Provide the (x, y) coordinate of the cell's center where the given text is located.  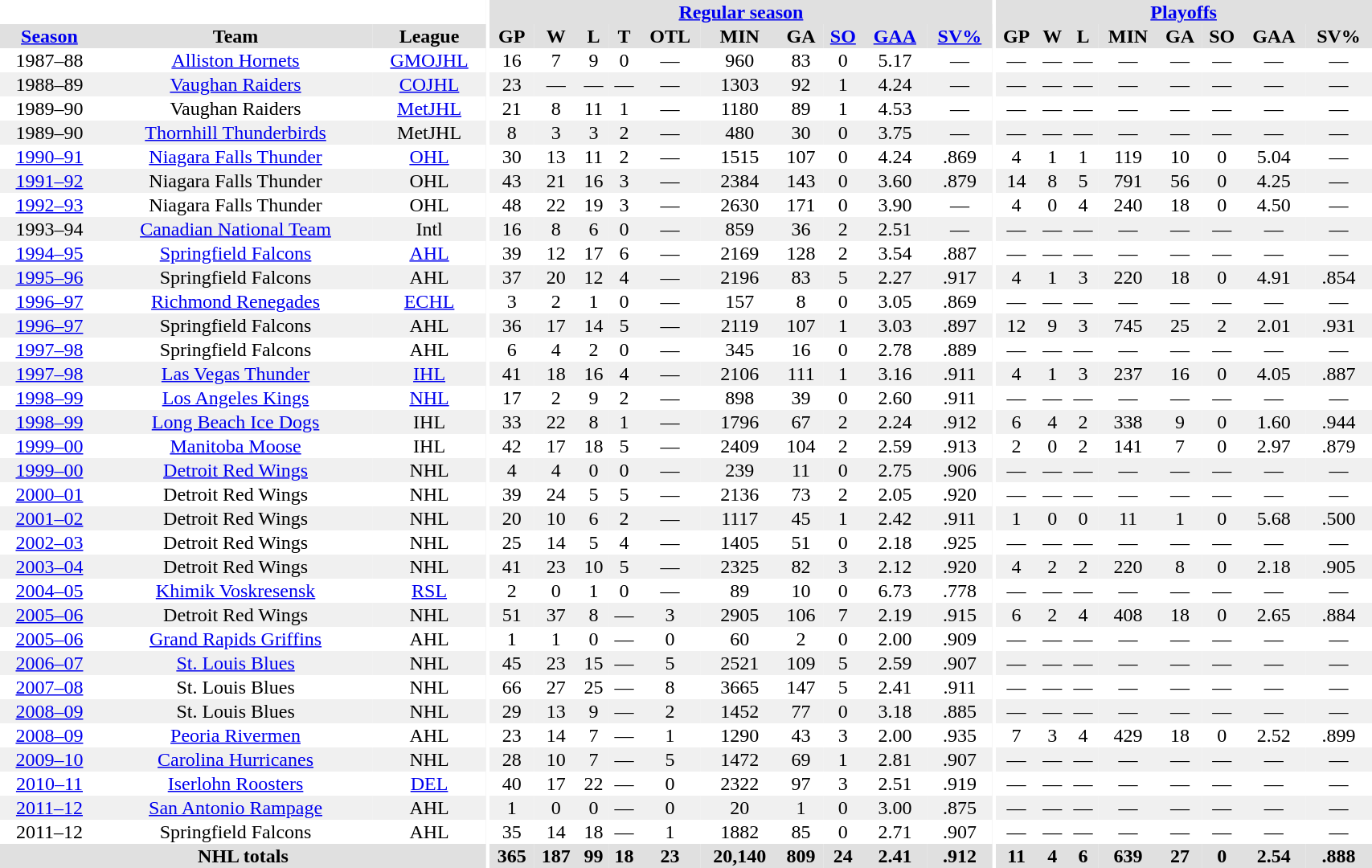
4.53 (895, 108)
15 (593, 663)
4.25 (1274, 181)
2136 (740, 494)
1987–88 (50, 60)
2119 (740, 325)
Peoria Rivermen (235, 735)
69 (801, 759)
2106 (740, 374)
2.52 (1274, 735)
.875 (960, 808)
239 (740, 470)
.915 (960, 615)
Iserlohn Roosters (235, 784)
745 (1128, 325)
5.68 (1274, 518)
5.17 (895, 60)
.778 (960, 591)
1303 (740, 84)
128 (801, 253)
2196 (740, 277)
Team (235, 36)
92 (801, 84)
.888 (1339, 856)
Thornhill Thunderbirds (235, 133)
.917 (960, 277)
56 (1180, 181)
2.65 (1274, 615)
898 (740, 398)
345 (740, 350)
2.60 (895, 398)
99 (593, 856)
1994–95 (50, 253)
.909 (960, 639)
2004–05 (50, 591)
.899 (1339, 735)
1796 (740, 422)
.854 (1339, 277)
1991–92 (50, 181)
408 (1128, 615)
42 (511, 446)
859 (740, 229)
2.42 (895, 518)
1988–89 (50, 84)
809 (801, 856)
6.73 (895, 591)
66 (511, 687)
1993–94 (50, 229)
2.78 (895, 350)
ECHL (429, 301)
2.81 (895, 759)
Intl (429, 229)
3.16 (895, 374)
Carolina Hurricanes (235, 759)
.897 (960, 325)
1472 (740, 759)
2905 (740, 615)
2169 (740, 253)
.925 (960, 542)
2002–03 (50, 542)
Grand Rapids Griffins (235, 639)
2325 (740, 567)
2.75 (895, 470)
171 (801, 205)
2.54 (1274, 856)
1515 (740, 157)
.913 (960, 446)
.944 (1339, 422)
Season (50, 36)
2.01 (1274, 325)
League (429, 36)
365 (511, 856)
1992–93 (50, 205)
2409 (740, 446)
Canadian National Team (235, 229)
240 (1128, 205)
2006–07 (50, 663)
.906 (960, 470)
791 (1128, 181)
RSL (429, 591)
2010–11 (50, 784)
.919 (960, 784)
1117 (740, 518)
3.05 (895, 301)
2.97 (1274, 446)
111 (801, 374)
4.91 (1274, 277)
77 (801, 711)
Playoffs (1183, 12)
2384 (740, 181)
2630 (740, 205)
Manitoba Moose (235, 446)
1180 (740, 108)
109 (801, 663)
2.27 (895, 277)
2003–04 (50, 567)
429 (1128, 735)
3.18 (895, 711)
.885 (960, 711)
147 (801, 687)
2000–01 (50, 494)
1882 (740, 832)
.931 (1339, 325)
5.04 (1274, 157)
3.90 (895, 205)
San Antonio Rampage (235, 808)
NHL totals (243, 856)
GMOJHL (429, 60)
2.12 (895, 567)
28 (511, 759)
Khimik Voskresensk (235, 591)
Los Angeles Kings (235, 398)
4.05 (1274, 374)
29 (511, 711)
85 (801, 832)
639 (1128, 856)
1405 (740, 542)
960 (740, 60)
104 (801, 446)
2.24 (895, 422)
Regular season (741, 12)
3665 (740, 687)
1452 (740, 711)
Las Vegas Thunder (235, 374)
119 (1128, 157)
157 (740, 301)
2001–02 (50, 518)
.884 (1339, 615)
Long Beach Ice Dogs (235, 422)
48 (511, 205)
106 (801, 615)
338 (1128, 422)
35 (511, 832)
T (625, 36)
33 (511, 422)
Alliston Hornets (235, 60)
19 (593, 205)
2521 (740, 663)
67 (801, 422)
1990–91 (50, 157)
3.60 (895, 181)
.905 (1339, 567)
.889 (960, 350)
20,140 (740, 856)
4.50 (1274, 205)
141 (1128, 446)
1995–96 (50, 277)
3.03 (895, 325)
COJHL (429, 84)
2.19 (895, 615)
2322 (740, 784)
1290 (740, 735)
97 (801, 784)
82 (801, 567)
2009–10 (50, 759)
.935 (960, 735)
3.75 (895, 133)
237 (1128, 374)
Richmond Renegades (235, 301)
2.05 (895, 494)
1.60 (1274, 422)
480 (740, 133)
DEL (429, 784)
187 (556, 856)
3.00 (895, 808)
2.71 (895, 832)
73 (801, 494)
.500 (1339, 518)
40 (511, 784)
3.54 (895, 253)
OTL (670, 36)
143 (801, 181)
2007–08 (50, 687)
60 (740, 639)
